Extract the (x, y) coordinate from the center of the cell holding the provided text.  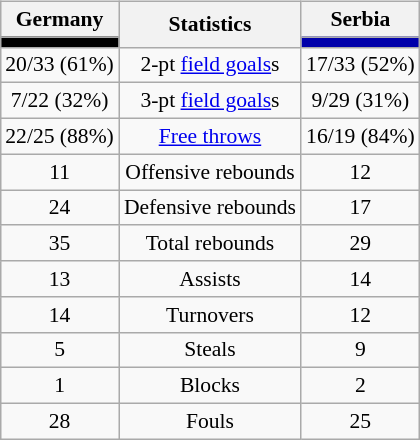
11 (60, 172)
20/33 (61%) (60, 65)
2-pt field goalss (210, 65)
Offensive rebounds (210, 172)
35 (60, 243)
7/22 (32%) (60, 101)
Germany (60, 19)
13 (60, 279)
28 (60, 421)
17 (360, 208)
3-pt field goalss (210, 101)
29 (360, 243)
17/33 (52%) (360, 65)
Free throws (210, 136)
Fouls (210, 421)
9/29 (31%) (360, 101)
25 (360, 421)
Assists (210, 279)
2 (360, 386)
Turnovers (210, 314)
Total rebounds (210, 243)
Serbia (360, 19)
Steals (210, 350)
22/25 (88%) (60, 136)
Statistics (210, 24)
Defensive rebounds (210, 208)
1 (60, 386)
9 (360, 350)
24 (60, 208)
Blocks (210, 386)
16/19 (84%) (360, 136)
5 (60, 350)
